Return (X, Y) of the center of cell containing provided text 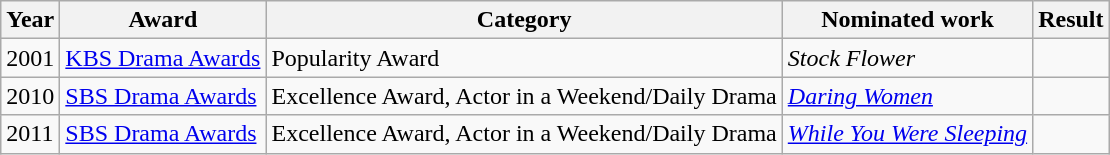
Year (30, 20)
Nominated work (907, 20)
2001 (30, 58)
While You Were Sleeping (907, 134)
Award (163, 20)
Result (1071, 20)
KBS Drama Awards (163, 58)
Popularity Award (524, 58)
Daring Women (907, 96)
2011 (30, 134)
2010 (30, 96)
Category (524, 20)
Stock Flower (907, 58)
